Provide the [x, y] coordinate of the cell's center where the given text is located.  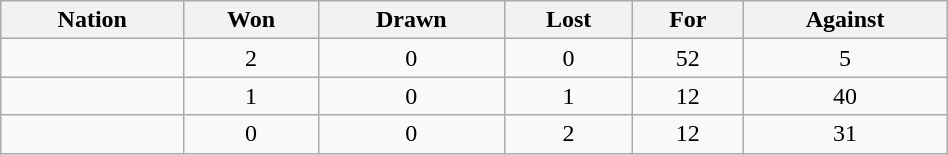
For [688, 20]
Drawn [411, 20]
5 [845, 58]
Lost [568, 20]
40 [845, 96]
31 [845, 134]
52 [688, 58]
Against [845, 20]
Won [252, 20]
Nation [92, 20]
